Capture the cell that displays the provided text and extract its (X, Y) central coordinate. 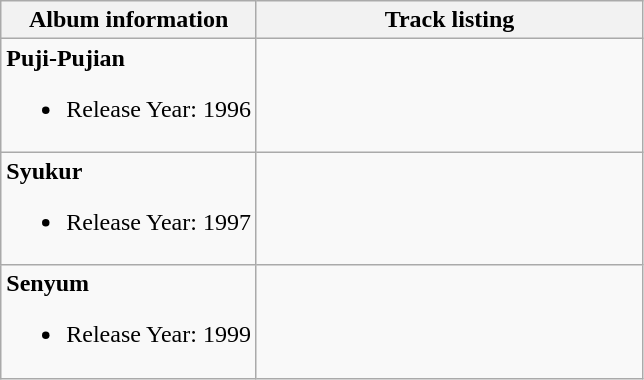
Album information (129, 20)
Track listing (449, 20)
Puji-PujianRelease Year: 1996 (129, 96)
SyukurRelease Year: 1997 (129, 208)
SenyumRelease Year: 1999 (129, 322)
